Provide the (X, Y) coordinate of the cell's center where the given text is located.  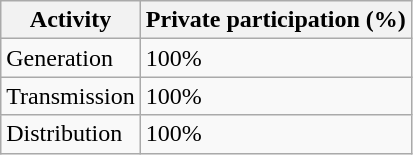
Activity (71, 20)
Transmission (71, 96)
Generation (71, 58)
Private participation (%) (276, 20)
Distribution (71, 134)
